Output the [X, Y] coordinate of the center of the cell containing the given text.  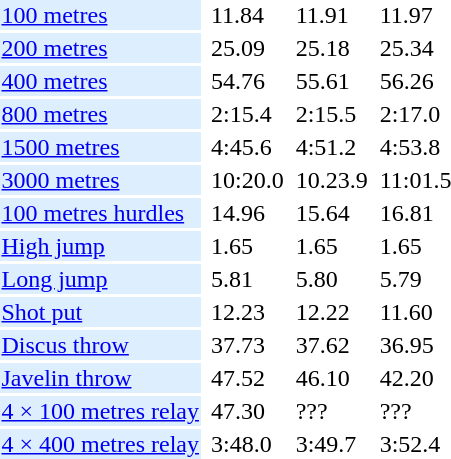
11.91 [332, 15]
37.73 [247, 345]
3:48.0 [247, 444]
Javelin throw [100, 378]
47.52 [247, 378]
4 × 100 metres relay [100, 411]
4:45.6 [247, 147]
37.62 [332, 345]
Shot put [100, 312]
11.84 [247, 15]
25.09 [247, 48]
2:15.4 [247, 114]
10.23.9 [332, 180]
High jump [100, 246]
46.10 [332, 378]
100 metres hurdles [100, 213]
Long jump [100, 279]
??? [332, 411]
400 metres [100, 81]
55.61 [332, 81]
12.23 [247, 312]
5.81 [247, 279]
5.80 [332, 279]
4 × 400 metres relay [100, 444]
100 metres [100, 15]
10:20.0 [247, 180]
54.76 [247, 81]
25.18 [332, 48]
1500 metres [100, 147]
3000 metres [100, 180]
800 metres [100, 114]
Discus throw [100, 345]
12.22 [332, 312]
2:15.5 [332, 114]
4:51.2 [332, 147]
47.30 [247, 411]
15.64 [332, 213]
200 metres [100, 48]
3:49.7 [332, 444]
14.96 [247, 213]
